Search for the cell housing the specified text and yield its [x, y] center coordinate. 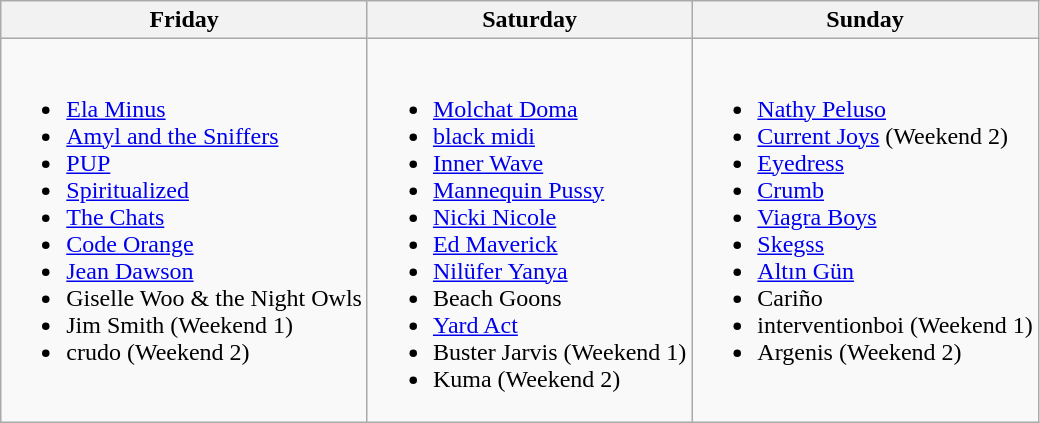
Nathy PelusoCurrent Joys (Weekend 2)EyedressCrumbViagra BoysSkegssAltın GünCariñointerventionboi (Weekend 1)Argenis (Weekend 2) [865, 230]
Sunday [865, 20]
Molchat Domablack midiInner WaveMannequin PussyNicki NicoleEd MaverickNilüfer YanyaBeach GoonsYard ActBuster Jarvis (Weekend 1)Kuma (Weekend 2) [529, 230]
Friday [184, 20]
Ela MinusAmyl and the SniffersPUPSpiritualizedThe ChatsCode OrangeJean DawsonGiselle Woo & the Night OwlsJim Smith (Weekend 1)crudo (Weekend 2) [184, 230]
Saturday [529, 20]
